Detect which cell encompasses the target text, then output its (X, Y) center coordinate. 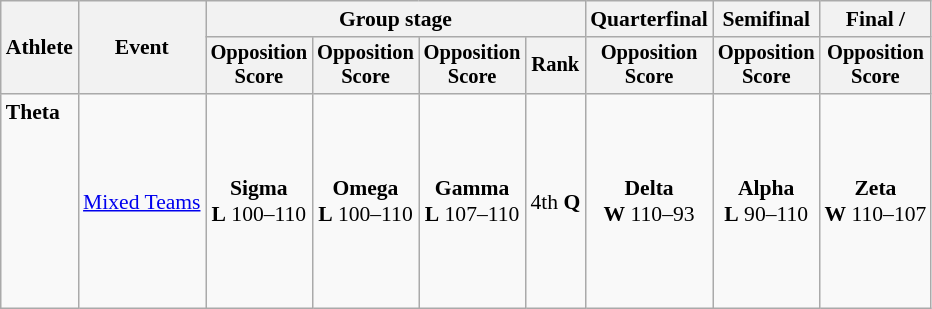
Event (142, 48)
Quarterfinal (649, 19)
Gamma L 107–110 (472, 201)
Mixed Teams (142, 201)
Semifinal (766, 19)
Theta (40, 201)
Athlete (40, 48)
Omega L 100–110 (366, 201)
Rank (555, 66)
Zeta W 110–107 (875, 201)
Delta W 110–93 (649, 201)
Alpha L 90–110 (766, 201)
4th Q (555, 201)
Sigma L 100–110 (260, 201)
Group stage (396, 19)
Final / (875, 19)
